Find where the given text appears and provide that cell's center as [X, Y] coordinate. 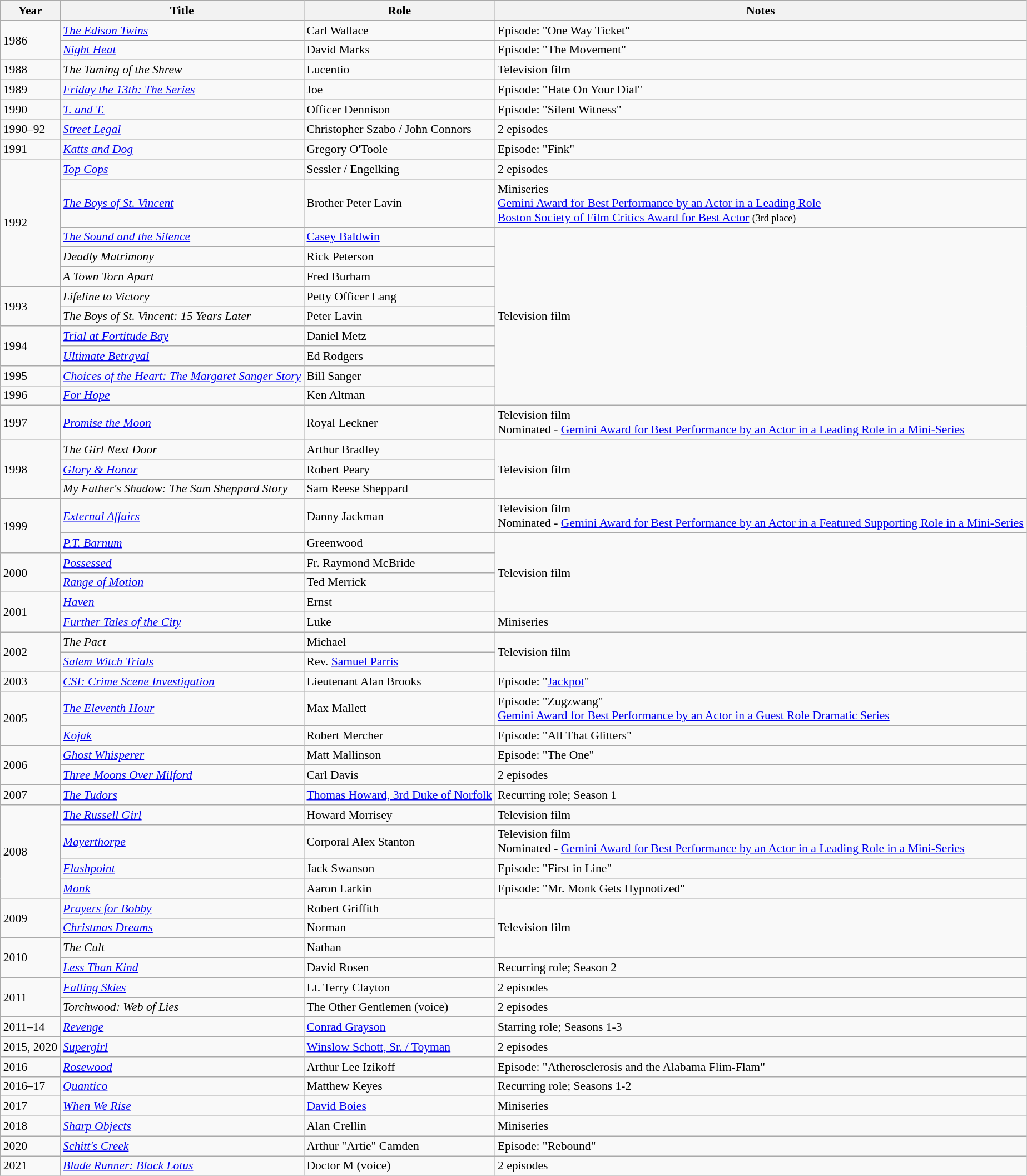
Jack Swanson [399, 869]
1995 [30, 376]
2018 [30, 1126]
Royal Leckner [399, 423]
1996 [30, 396]
Friday the 13th: The Series [182, 90]
My Father's Shadow: The Sam Sheppard Story [182, 489]
Promise the Moon [182, 423]
1993 [30, 306]
2001 [30, 612]
Revenge [182, 1027]
Street Legal [182, 130]
2015, 2020 [30, 1047]
Episode: "Rebound" [761, 1146]
The Boys of St. Vincent [182, 204]
Three Moons Over Milford [182, 775]
Fr. Raymond McBride [399, 563]
Norman [399, 928]
Episode: "The One" [761, 755]
Top Cops [182, 169]
Mayerthorpe [182, 841]
Episode: "One Way Ticket" [761, 31]
Episode: "Fink" [761, 150]
2016–17 [30, 1086]
Episode: "First in Line" [761, 869]
Salem Witch Trials [182, 662]
Sessler / Engelking [399, 169]
External Affairs [182, 516]
MiniseriesGemini Award for Best Performance by an Actor in a Leading RoleBoston Society of Film Critics Award for Best Actor (3rd place) [761, 204]
Ernst [399, 602]
Peter Lavin [399, 317]
Fred Burham [399, 277]
2010 [30, 958]
The Girl Next Door [182, 449]
1990 [30, 110]
Arthur Lee Izikoff [399, 1067]
Robert Griffith [399, 908]
Episode: "Hate On Your Dial" [761, 90]
Recurring role; Season 2 [761, 968]
2011 [30, 997]
Thomas Howard, 3rd Duke of Norfolk [399, 795]
Title [182, 11]
David Boies [399, 1106]
Kojak [182, 735]
2021 [30, 1166]
Ed Rodgers [399, 356]
Robert Peary [399, 470]
Trial at Fortitude Bay [182, 337]
Nathan [399, 948]
Role [399, 11]
2016 [30, 1067]
1989 [30, 90]
Recurring role; Seasons 1-2 [761, 1086]
Petty Officer Lang [399, 297]
2011–14 [30, 1027]
Falling Skies [182, 987]
2006 [30, 765]
The Boys of St. Vincent: 15 Years Later [182, 317]
1992 [30, 223]
Deadly Matrimony [182, 257]
1991 [30, 150]
Max Mallett [399, 709]
Daniel Metz [399, 337]
Flashpoint [182, 869]
Supergirl [182, 1047]
The Eleventh Hour [182, 709]
Recurring role; Season 1 [761, 795]
Michael [399, 642]
Sharp Objects [182, 1126]
David Rosen [399, 968]
Corporal Alex Stanton [399, 841]
2000 [30, 573]
1999 [30, 526]
Year [30, 11]
Torchwood: Web of Lies [182, 1007]
Conrad Grayson [399, 1027]
Danny Jackman [399, 516]
The Edison Twins [182, 31]
Aaron Larkin [399, 888]
Doctor M (voice) [399, 1166]
Rosewood [182, 1067]
Starring role; Seasons 1-3 [761, 1027]
CSI: Crime Scene Investigation [182, 682]
Carl Wallace [399, 31]
Notes [761, 11]
Christmas Dreams [182, 928]
Alan Crellin [399, 1126]
David Marks [399, 50]
T. and T. [182, 110]
Rick Peterson [399, 257]
Officer Dennison [399, 110]
Episode: "Zugzwang"Gemini Award for Best Performance by an Actor in a Guest Role Dramatic Series [761, 709]
Ken Altman [399, 396]
The Other Gentlemen (voice) [399, 1007]
The Tudors [182, 795]
1998 [30, 470]
1986 [30, 40]
Less Than Kind [182, 968]
The Taming of the Shrew [182, 70]
Schitt's Creek [182, 1146]
Episode: "Silent Witness" [761, 110]
Choices of the Heart: The Margaret Sanger Story [182, 376]
P.T. Barnum [182, 543]
Winslow Schott, Sr. / Toyman [399, 1047]
Gregory O'Toole [399, 150]
Quantico [182, 1086]
Robert Mercher [399, 735]
Episode: "Mr. Monk Gets Hypnotized" [761, 888]
2005 [30, 719]
Episode: "The Movement" [761, 50]
Episode: "All That Glitters" [761, 735]
Luke [399, 622]
2002 [30, 652]
Lt. Terry Clayton [399, 987]
Arthur "Artie" Camden [399, 1146]
When We Rise [182, 1106]
Lucentio [399, 70]
2017 [30, 1106]
2003 [30, 682]
Television filmNominated - Gemini Award for Best Performance by an Actor in a Featured Supporting Role in a Mini-Series [761, 516]
Matthew Keyes [399, 1086]
Haven [182, 602]
Episode: "Jackpot" [761, 682]
Howard Morrisey [399, 815]
Lifeline to Victory [182, 297]
Ghost Whisperer [182, 755]
Episode: "Atherosclerosis and the Alabama Flim-Flam" [761, 1067]
2020 [30, 1146]
Rev. Samuel Parris [399, 662]
Carl Davis [399, 775]
Ultimate Betrayal [182, 356]
Night Heat [182, 50]
The Pact [182, 642]
1988 [30, 70]
Ted Merrick [399, 582]
Lieutenant Alan Brooks [399, 682]
For Hope [182, 396]
Matt Mallinson [399, 755]
1990–92 [30, 130]
2009 [30, 918]
Christopher Szabo / John Connors [399, 130]
Further Tales of the City [182, 622]
Casey Baldwin [399, 237]
Possessed [182, 563]
Monk [182, 888]
The Russell Girl [182, 815]
Brother Peter Lavin [399, 204]
Glory & Honor [182, 470]
Bill Sanger [399, 376]
Joe [399, 90]
The Sound and the Silence [182, 237]
Range of Motion [182, 582]
1997 [30, 423]
1994 [30, 346]
The Cult [182, 948]
Sam Reese Sheppard [399, 489]
2007 [30, 795]
Prayers for Bobby [182, 908]
Katts and Dog [182, 150]
2008 [30, 852]
Arthur Bradley [399, 449]
Blade Runner: Black Lotus [182, 1166]
A Town Torn Apart [182, 277]
Greenwood [399, 543]
